Pinpoint the cell where the given text exists, returning its (X, Y) midpoint coordinate. 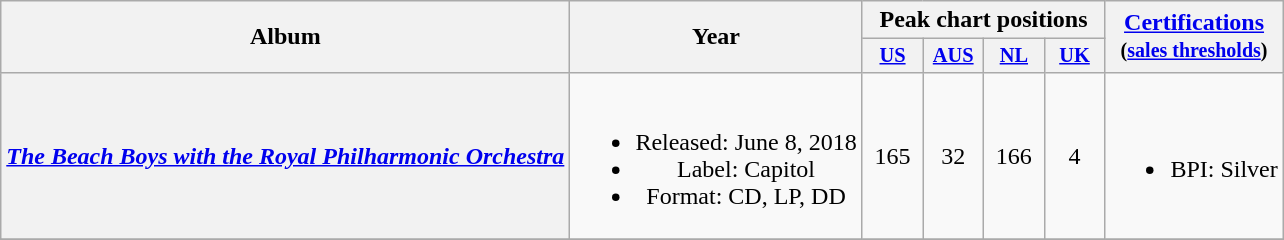
UK (1074, 56)
AUS (954, 56)
4 (1074, 156)
BPI: Silver (1194, 156)
Year (716, 37)
166 (1014, 156)
165 (892, 156)
Released: June 8, 2018Label: CapitolFormat: CD, LP, DD (716, 156)
Certifications(sales thresholds) (1194, 37)
NL (1014, 56)
Peak chart positions (984, 20)
US (892, 56)
The Beach Boys with the Royal Philharmonic Orchestra (286, 156)
Album (286, 37)
32 (954, 156)
